Pinpoint the cell where the given text exists, returning its [X, Y] midpoint coordinate. 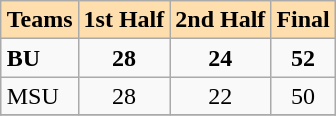
MSU [40, 96]
52 [303, 58]
22 [220, 96]
2nd Half [220, 20]
Final [303, 20]
24 [220, 58]
BU [40, 58]
1st Half [124, 20]
Teams [40, 20]
50 [303, 96]
